From the cell containing the given text, extract its center point as (x, y) coordinate. 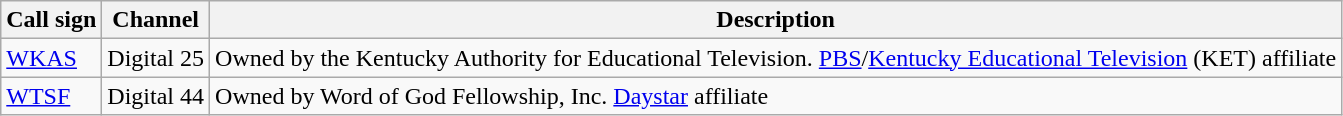
Description (776, 20)
WTSF (52, 96)
Digital 44 (156, 96)
Channel (156, 20)
Owned by the Kentucky Authority for Educational Television. PBS/Kentucky Educational Television (KET) affiliate (776, 58)
Owned by Word of God Fellowship, Inc. Daystar affiliate (776, 96)
Call sign (52, 20)
Digital 25 (156, 58)
WKAS (52, 58)
